Capture the cell that displays the provided text and extract its (X, Y) central coordinate. 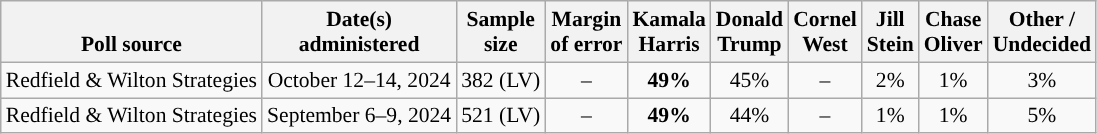
September 6–9, 2024 (359, 116)
ChaseOliver (954, 32)
Samplesize (500, 32)
Date(s)administered (359, 32)
Other /Undecided (1042, 32)
5% (1042, 116)
382 (LV) (500, 80)
Poll source (132, 32)
JillStein (890, 32)
2% (890, 80)
KamalaHarris (670, 32)
Marginof error (586, 32)
3% (1042, 80)
October 12–14, 2024 (359, 80)
44% (750, 116)
CornelWest (825, 32)
45% (750, 80)
521 (LV) (500, 116)
DonaldTrump (750, 32)
